Search for the cell housing the specified text and yield its [x, y] center coordinate. 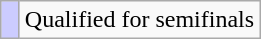
Qualified for semifinals [139, 20]
